Return [X, Y] of the center of cell containing provided text 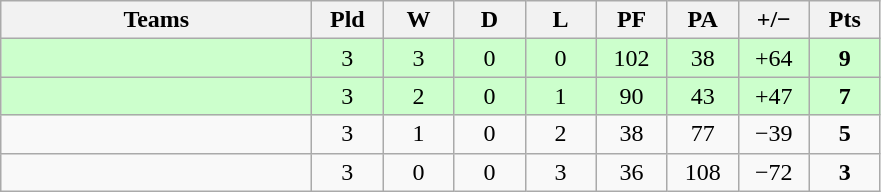
5 [844, 134]
D [490, 20]
Pts [844, 20]
PF [632, 20]
−72 [774, 172]
Teams [156, 20]
90 [632, 96]
43 [702, 96]
102 [632, 58]
Pld [348, 20]
108 [702, 172]
77 [702, 134]
36 [632, 172]
+64 [774, 58]
L [560, 20]
W [418, 20]
+47 [774, 96]
7 [844, 96]
−39 [774, 134]
9 [844, 58]
PA [702, 20]
+/− [774, 20]
